Search for the cell housing the specified text and yield its [x, y] center coordinate. 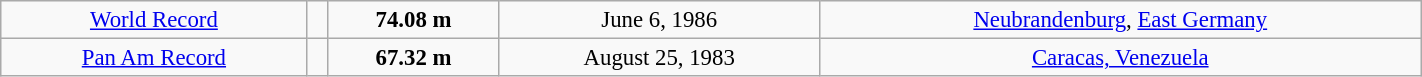
Neubrandenburg, East Germany [1120, 20]
74.08 m [414, 20]
67.32 m [414, 58]
World Record [154, 20]
June 6, 1986 [659, 20]
Caracas, Venezuela [1120, 58]
Pan Am Record [154, 58]
August 25, 1983 [659, 58]
